From the cell containing the given text, extract its center point as (X, Y) coordinate. 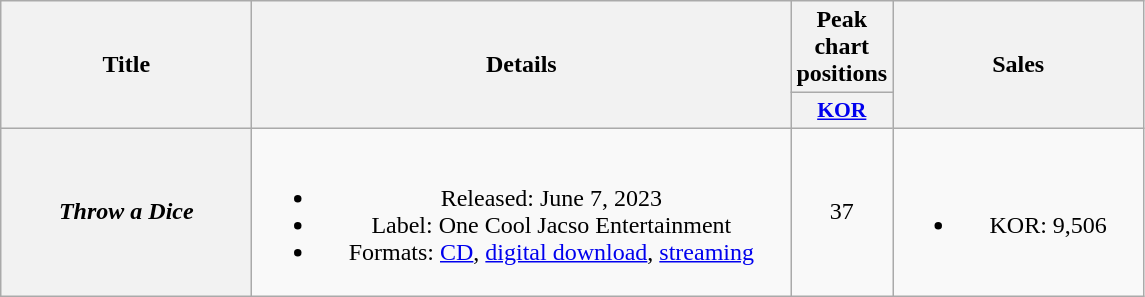
Released: June 7, 2023Label: One Cool Jacso EntertainmentFormats: CD, digital download, streaming (522, 212)
KOR: 9,506 (1018, 212)
Title (126, 65)
Details (522, 65)
37 (842, 212)
KOR (842, 111)
Sales (1018, 65)
Peak chart positions (842, 47)
Throw a Dice (126, 212)
